Identify which cell holds the provided text, then report its [x, y] central coordinate. 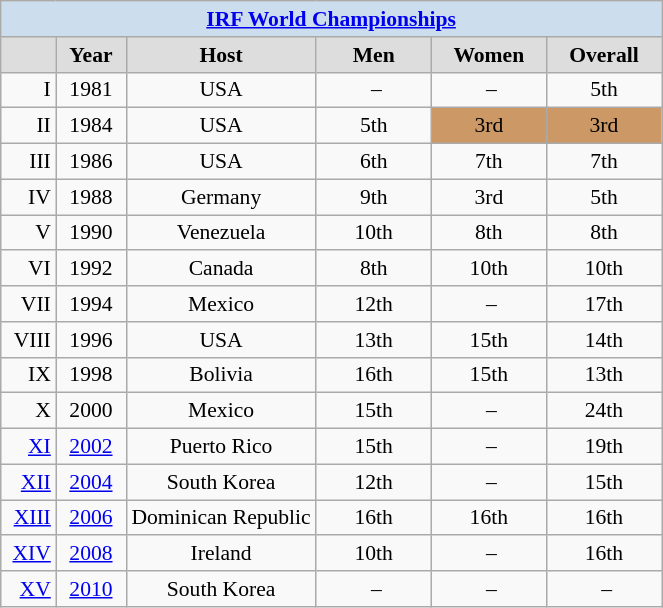
VII [28, 304]
XII [28, 482]
24th [604, 411]
1992 [91, 269]
1996 [91, 340]
Ireland [221, 554]
17th [604, 304]
Women [488, 55]
2010 [91, 589]
Men [374, 55]
19th [604, 447]
1998 [91, 375]
14th [604, 340]
Host [221, 55]
2008 [91, 554]
VI [28, 269]
Dominican Republic [221, 518]
Bolivia [221, 375]
XI [28, 447]
2004 [91, 482]
2006 [91, 518]
2000 [91, 411]
VIII [28, 340]
XV [28, 589]
III [28, 162]
Germany [221, 197]
9th [374, 197]
1984 [91, 126]
2002 [91, 447]
Overall [604, 55]
IX [28, 375]
1986 [91, 162]
I [28, 90]
IV [28, 197]
Puerto Rico [221, 447]
XIII [28, 518]
1994 [91, 304]
6th [374, 162]
1981 [91, 90]
1988 [91, 197]
IRF World Championships [332, 19]
II [28, 126]
Year [91, 55]
Venezuela [221, 233]
V [28, 233]
1990 [91, 233]
XIV [28, 554]
Canada [221, 269]
X [28, 411]
